Output the [x, y] coordinate of the center of the cell containing the given text.  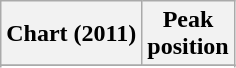
Peakposition [188, 34]
Chart (2011) [72, 34]
